Provide the (x, y) coordinate of the cell's center where the given text is located.  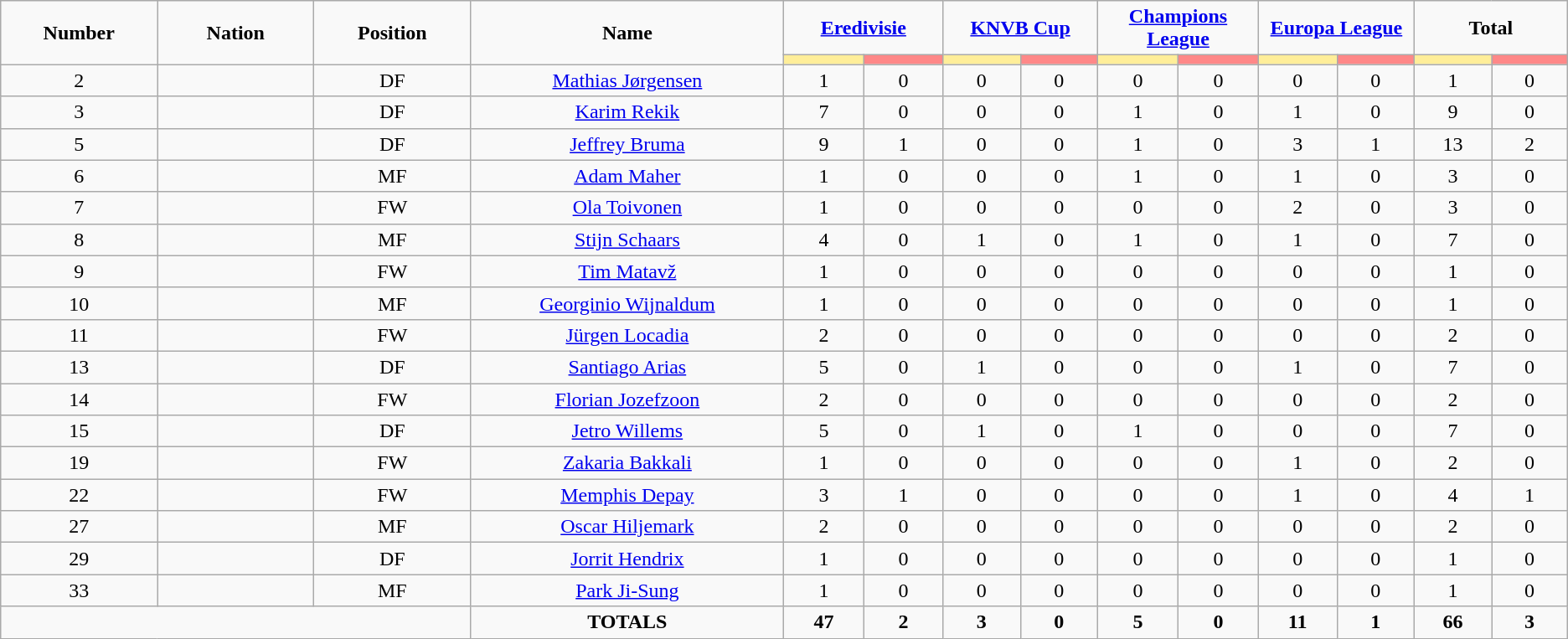
33 (79, 590)
Karim Rekik (627, 112)
Memphis Depay (627, 495)
Oscar Hiljemark (627, 527)
Eredivisie (864, 28)
15 (79, 431)
66 (1452, 622)
Nation (236, 33)
Ola Toivonen (627, 208)
Champions League (1179, 28)
Stijn Schaars (627, 240)
Santiago Arias (627, 367)
Total (1491, 28)
Tim Matavž (627, 271)
Jürgen Locadia (627, 335)
22 (79, 495)
KNVB Cup (1020, 28)
10 (79, 303)
27 (79, 527)
Name (627, 33)
Jeffrey Bruma (627, 144)
6 (79, 176)
14 (79, 399)
Jorrit Hendrix (627, 559)
19 (79, 463)
Florian Jozefzoon (627, 399)
Mathias Jørgensen (627, 80)
Adam Maher (627, 176)
TOTALS (627, 622)
Park Ji-Sung (627, 590)
Position (392, 33)
Georginio Wijnaldum (627, 303)
47 (824, 622)
29 (79, 559)
Europa League (1336, 28)
Number (79, 33)
8 (79, 240)
Zakaria Bakkali (627, 463)
Jetro Willems (627, 431)
